Capture the cell that displays the provided text and extract its (X, Y) central coordinate. 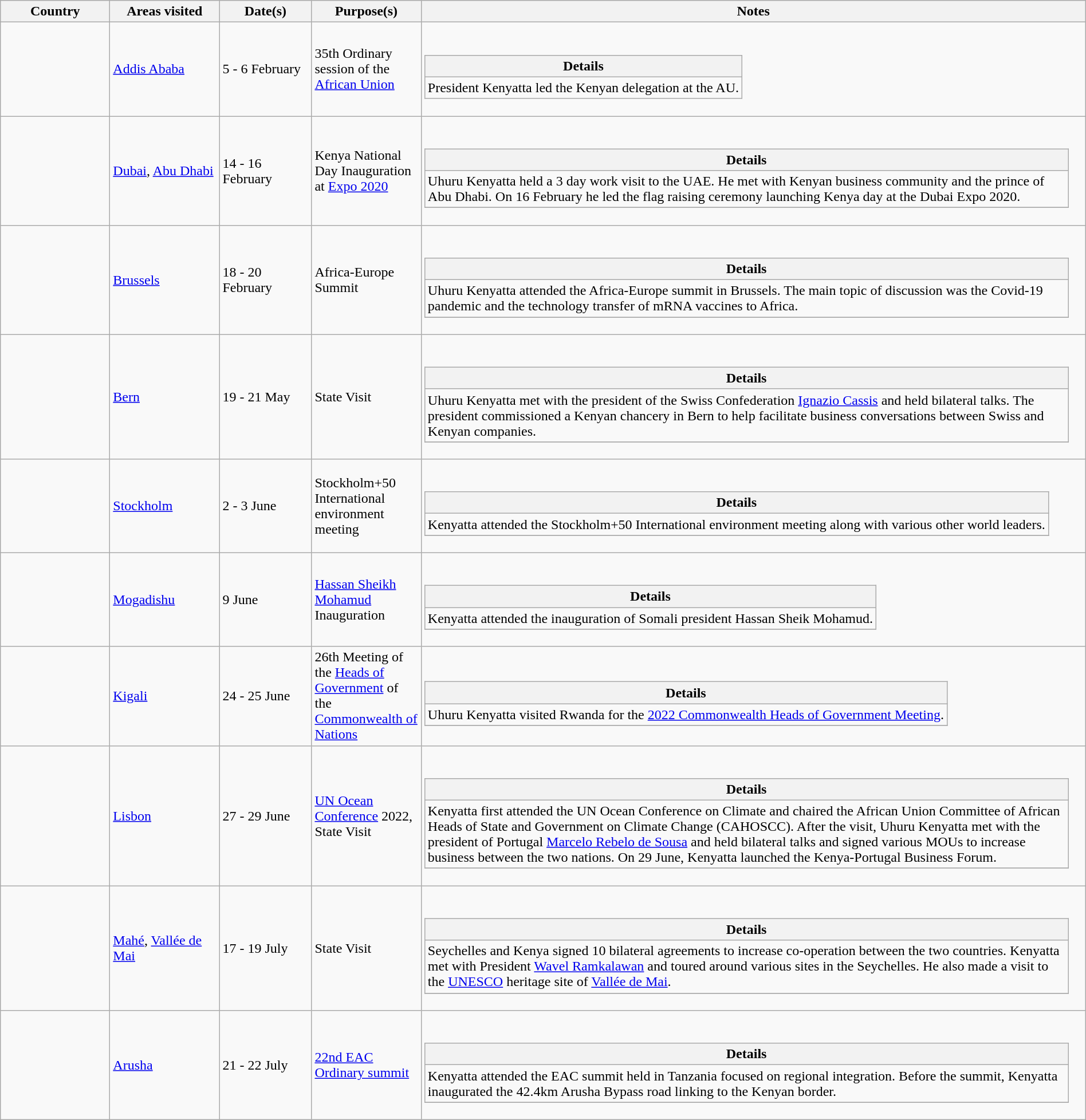
18 - 20 February (266, 279)
Addis Ababa (165, 69)
24 - 25 June (266, 696)
President Kenyatta led the Kenyan delegation at the AU. (583, 88)
26th Meeting of the Heads of Government of the Commonwealth of Nations (367, 696)
9 June (266, 600)
27 - 29 June (266, 815)
Africa-Europe Summit (367, 279)
Kenyatta attended the Stockholm+50 International environment meeting along with various other world leaders. (737, 524)
Areas visited (165, 11)
Details President Kenyatta led the Kenyan delegation at the AU. (753, 69)
UN Ocean Conference 2022, State Visit (367, 815)
Date(s) (266, 11)
19 - 21 May (266, 397)
2 - 3 June (266, 506)
Hassan Sheikh Mohamud Inauguration (367, 600)
21 - 22 July (266, 1065)
Details Uhuru Kenyatta visited Rwanda for the 2022 Commonwealth Heads of Government Meeting. (753, 696)
Arusha (165, 1065)
Stockholm+50 International environment meeting (367, 506)
Dubai, Abu Dhabi (165, 171)
Brussels (165, 279)
Details Kenyatta attended the inauguration of Somali president Hassan Sheik Mohamud. (753, 600)
5 - 6 February (266, 69)
Kenyatta attended the inauguration of Somali president Hassan Sheik Mohamud. (650, 618)
Purpose(s) (367, 11)
17 - 19 July (266, 948)
22nd EAC Ordinary summit (367, 1065)
Kigali (165, 696)
14 - 16 February (266, 171)
Details Kenyatta attended the Stockholm+50 International environment meeting along with various other world leaders. (753, 506)
Mogadishu (165, 600)
Notes (753, 11)
Bern (165, 397)
Mahé, Vallée de Mai (165, 948)
Country (55, 11)
Kenya National Day Inauguration at Expo 2020 (367, 171)
Stockholm (165, 506)
Uhuru Kenyatta visited Rwanda for the 2022 Commonwealth Heads of Government Meeting. (686, 715)
35th Ordinary session of the African Union (367, 69)
Lisbon (165, 815)
